Output the [x, y] coordinate of the center of the cell containing the given text.  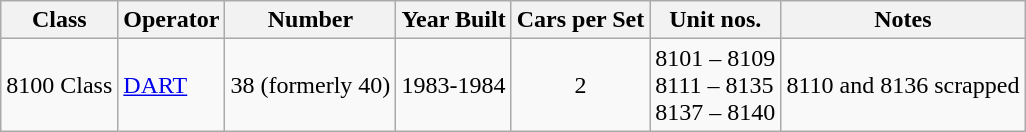
DART [172, 85]
Notes [903, 20]
8101 – 81098111 – 81358137 – 8140 [716, 85]
Year Built [454, 20]
8100 Class [60, 85]
Unit nos. [716, 20]
Cars per Set [580, 20]
Class [60, 20]
1983-1984 [454, 85]
Operator [172, 20]
Number [310, 20]
2 [580, 85]
38 (formerly 40) [310, 85]
8110 and 8136 scrapped [903, 85]
